Detect which cell encompasses the target text, then output its [X, Y] center coordinate. 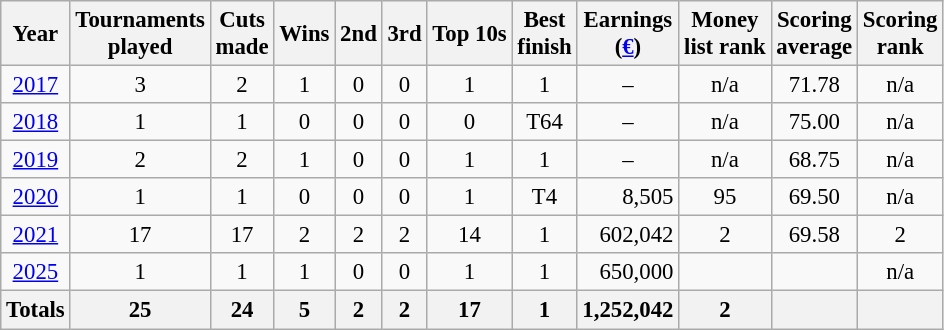
Scoring average [814, 34]
Money list rank [725, 34]
Best finish [544, 34]
Earnings(€) [628, 34]
68.75 [814, 160]
Totals [36, 310]
2017 [36, 85]
69.50 [814, 197]
2019 [36, 160]
2018 [36, 122]
T4 [544, 197]
71.78 [814, 85]
25 [140, 310]
Tournaments played [140, 34]
5 [304, 310]
3rd [404, 34]
69.58 [814, 235]
3 [140, 85]
2020 [36, 197]
75.00 [814, 122]
650,000 [628, 273]
T64 [544, 122]
2021 [36, 235]
14 [470, 235]
2025 [36, 273]
8,505 [628, 197]
Scoringrank [900, 34]
Top 10s [470, 34]
2nd [358, 34]
Cuts made [242, 34]
24 [242, 310]
602,042 [628, 235]
Wins [304, 34]
95 [725, 197]
1,252,042 [628, 310]
Year [36, 34]
